Locate the cell with the specified text and output its [x, y] center coordinate. 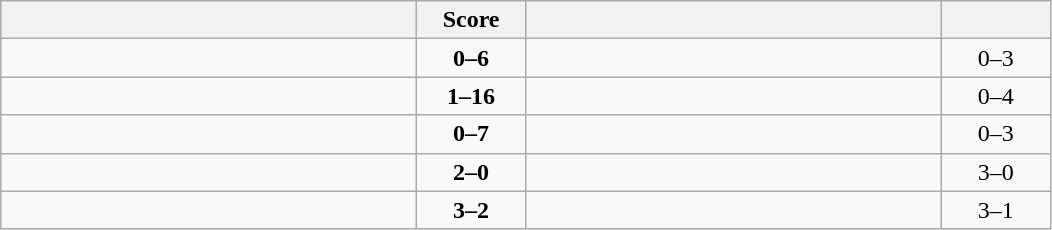
2–0 [472, 172]
3–0 [996, 172]
1–16 [472, 96]
Score [472, 20]
0–6 [472, 58]
3–2 [472, 210]
0–7 [472, 134]
3–1 [996, 210]
0–4 [996, 96]
